Return [x, y] of the center of cell containing provided text 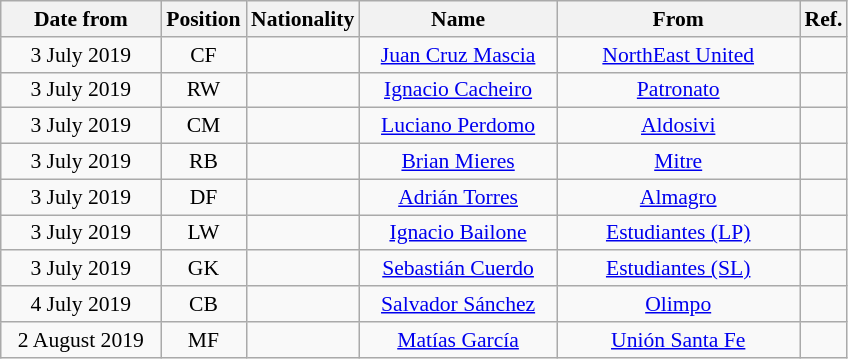
Date from [81, 19]
Name [458, 19]
4 July 2019 [81, 304]
CM [204, 126]
Sebastián Cuerdo [458, 269]
Almagro [678, 197]
CF [204, 55]
NorthEast United [678, 55]
2 August 2019 [81, 340]
Unión Santa Fe [678, 340]
Juan Cruz Mascia [458, 55]
Nationality [302, 19]
Salvador Sánchez [458, 304]
CB [204, 304]
Patronato [678, 90]
Aldosivi [678, 126]
Matías García [458, 340]
Estudiantes (SL) [678, 269]
From [678, 19]
Ignacio Bailone [458, 233]
Ref. [824, 19]
Ignacio Cacheiro [458, 90]
Mitre [678, 162]
RB [204, 162]
Luciano Perdomo [458, 126]
Olimpo [678, 304]
Adrián Torres [458, 197]
LW [204, 233]
Position [204, 19]
RW [204, 90]
GK [204, 269]
DF [204, 197]
MF [204, 340]
Estudiantes (LP) [678, 233]
Brian Mieres [458, 162]
